Return the [x, y] coordinate for the center point of the cell that contains the specified text.  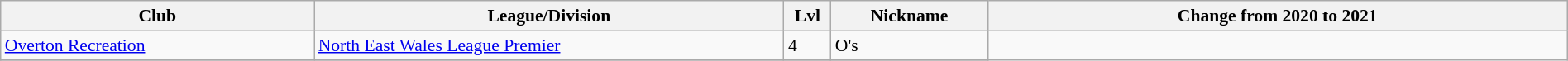
North East Wales League Premier [549, 45]
League/Division [549, 16]
Change from 2020 to 2021 [1277, 16]
Club [157, 16]
Lvl [807, 16]
Overton Recreation [157, 45]
4 [807, 45]
O's [910, 45]
Nickname [910, 16]
